Output the [x, y] coordinate of the center of the cell containing the given text.  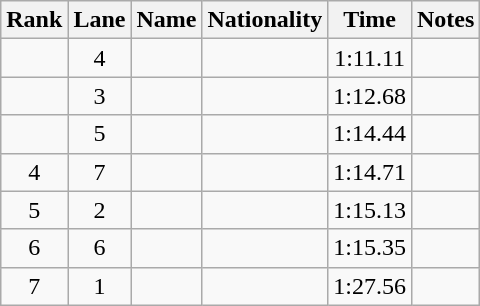
1:11.11 [370, 58]
Rank [34, 20]
Name [166, 20]
1:15.35 [370, 248]
2 [100, 210]
1:14.71 [370, 172]
Time [370, 20]
1:12.68 [370, 96]
1:27.56 [370, 286]
Notes [445, 20]
1:15.13 [370, 210]
3 [100, 96]
Lane [100, 20]
1 [100, 286]
1:14.44 [370, 134]
Nationality [265, 20]
